Search for the cell housing the specified text and yield its [X, Y] center coordinate. 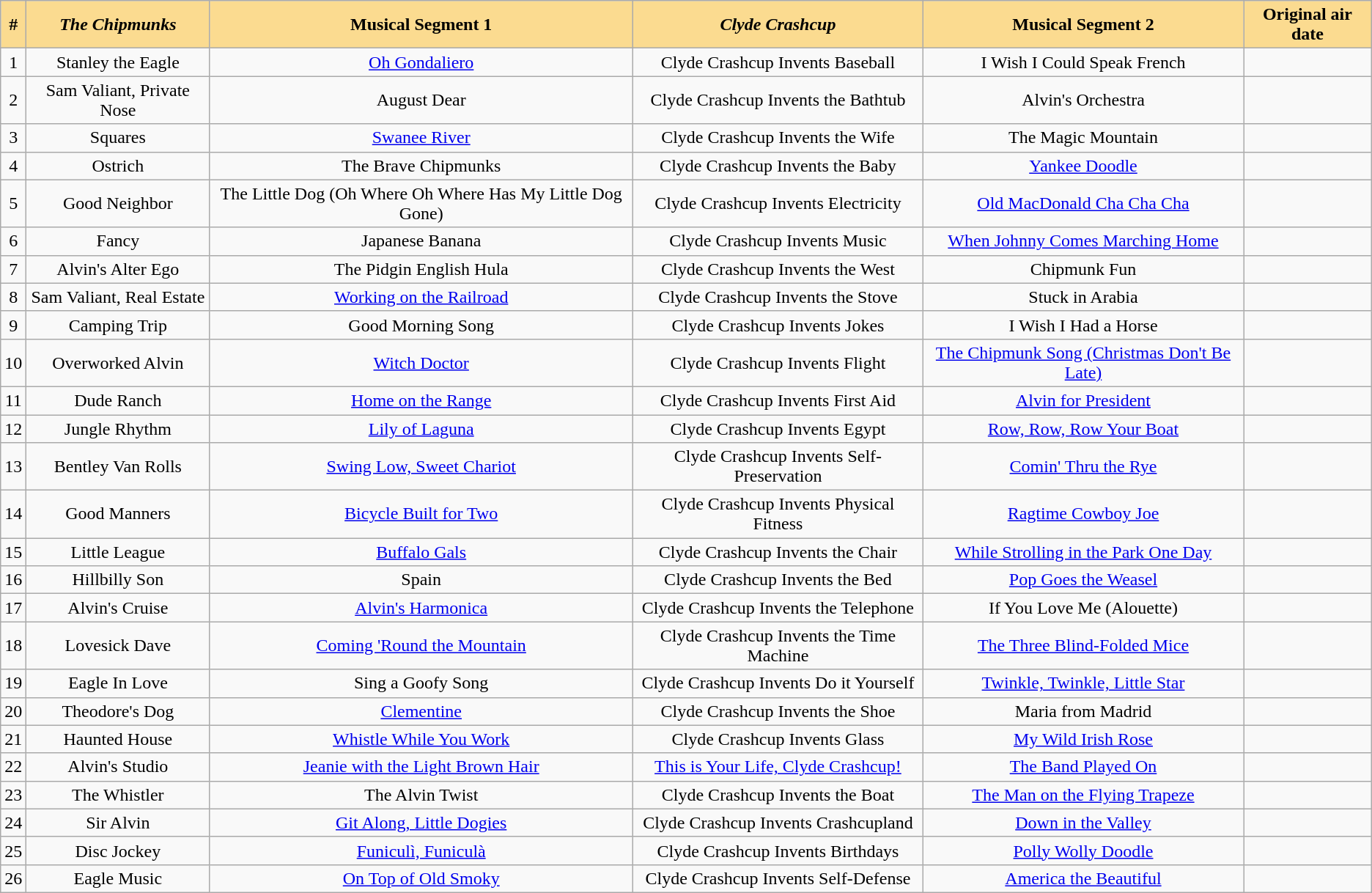
Clyde Crashcup Invents the Chair [778, 552]
Clyde Crashcup Invents Glass [778, 739]
Alvin's Studio [118, 767]
Clyde Crashcup Invents the Wife [778, 138]
Bentley Van Rolls [118, 466]
The Magic Mountain [1083, 138]
Clyde Crashcup Invents Crashcupland [778, 823]
Clyde Crashcup Invents the Telephone [778, 608]
2 [13, 100]
Pop Goes the Weasel [1083, 580]
25 [13, 850]
Stuck in Arabia [1083, 297]
Sam Valiant, Real Estate [118, 297]
The Whistler [118, 795]
Ostrich [118, 166]
August Dear [421, 100]
Clyde Crashcup Invents the West [778, 269]
Whistle While You Work [421, 739]
Clyde Crashcup Invents Baseball [778, 62]
Clyde Crashcup Invents Jokes [778, 325]
While Strolling in the Park One Day [1083, 552]
22 [13, 767]
I Wish I Had a Horse [1083, 325]
Row, Row, Row Your Boat [1083, 429]
Coming 'Round the Mountain [421, 645]
Jungle Rhythm [118, 429]
Clyde Crashcup Invents the Shoe [778, 711]
The Man on the Flying Trapeze [1083, 795]
Clyde Crashcup [778, 25]
17 [13, 608]
Witch Doctor [421, 362]
Git Along, Little Dogies [421, 823]
Clyde Crashcup Invents the Bed [778, 580]
The Chipmunk Song (Christmas Don't Be Late) [1083, 362]
# [13, 25]
Alvin's Alter Ego [118, 269]
Sam Valiant, Private Nose [118, 100]
Yankee Doodle [1083, 166]
Overworked Alvin [118, 362]
Good Manners [118, 515]
5 [13, 204]
14 [13, 515]
Alvin's Harmonica [421, 608]
Clyde Crashcup Invents Egypt [778, 429]
Clyde Crashcup Invents Do it Yourself [778, 683]
Comin' Thru the Rye [1083, 466]
I Wish I Could Speak French [1083, 62]
Eagle In Love [118, 683]
20 [13, 711]
Clyde Crashcup Invents Self-Defense [778, 878]
Eagle Music [118, 878]
Clyde Crashcup Invents Physical Fitness [778, 515]
Clyde Crashcup Invents Flight [778, 362]
Alvin for President [1083, 400]
Polly Wolly Doodle [1083, 850]
Clyde Crashcup Invents Birthdays [778, 850]
My Wild Irish Rose [1083, 739]
Clyde Crashcup Invents Music [778, 241]
Haunted House [118, 739]
The Little Dog (Oh Where Oh Where Has My Little Dog Gone) [421, 204]
Spain [421, 580]
7 [13, 269]
If You Love Me (Alouette) [1083, 608]
Working on the Railroad [421, 297]
Alvin's Cruise [118, 608]
18 [13, 645]
Clyde Crashcup Invents the Time Machine [778, 645]
Theodore's Dog [118, 711]
Dude Ranch [118, 400]
21 [13, 739]
Sir Alvin [118, 823]
The Band Played On [1083, 767]
Squares [118, 138]
This is Your Life, Clyde Crashcup! [778, 767]
Japanese Banana [421, 241]
11 [13, 400]
Clementine [421, 711]
3 [13, 138]
23 [13, 795]
Clyde Crashcup Invents the Bathtub [778, 100]
12 [13, 429]
Clyde Crashcup Invents First Aid [778, 400]
On Top of Old Smoky [421, 878]
Sing a Goofy Song [421, 683]
Clyde Crashcup Invents Self-Preservation [778, 466]
1 [13, 62]
Clyde Crashcup Invents the Baby [778, 166]
Musical Segment 2 [1083, 25]
Clyde Crashcup Invents Electricity [778, 204]
Bicycle Built for Two [421, 515]
Lovesick Dave [118, 645]
Chipmunk Fun [1083, 269]
Home on the Range [421, 400]
Camping Trip [118, 325]
When Johnny Comes Marching Home [1083, 241]
9 [13, 325]
Buffalo Gals [421, 552]
The Pidgin English Hula [421, 269]
10 [13, 362]
Musical Segment 1 [421, 25]
Maria from Madrid [1083, 711]
4 [13, 166]
26 [13, 878]
Swanee River [421, 138]
Oh Gondaliero [421, 62]
15 [13, 552]
Funiculì, Funiculà [421, 850]
Good Neighbor [118, 204]
The Chipmunks [118, 25]
America the Beautiful [1083, 878]
Fancy [118, 241]
Ragtime Cowboy Joe [1083, 515]
The Alvin Twist [421, 795]
19 [13, 683]
8 [13, 297]
16 [13, 580]
Disc Jockey [118, 850]
Original air date [1308, 25]
24 [13, 823]
Hillbilly Son [118, 580]
Alvin's Orchestra [1083, 100]
Little League [118, 552]
The Three Blind-Folded Mice [1083, 645]
Stanley the Eagle [118, 62]
Good Morning Song [421, 325]
Old MacDonald Cha Cha Cha [1083, 204]
Clyde Crashcup Invents the Boat [778, 795]
Down in the Valley [1083, 823]
Swing Low, Sweet Chariot [421, 466]
The Brave Chipmunks [421, 166]
13 [13, 466]
6 [13, 241]
Jeanie with the Light Brown Hair [421, 767]
Lily of Laguna [421, 429]
Clyde Crashcup Invents the Stove [778, 297]
Twinkle, Twinkle, Little Star [1083, 683]
